Detect which cell encompasses the target text, then output its [x, y] center coordinate. 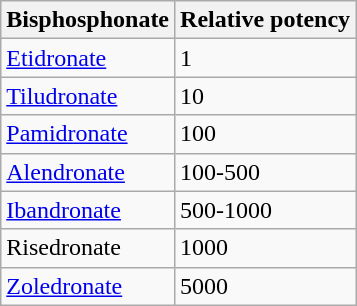
5000 [266, 286]
1000 [266, 248]
Tiludronate [88, 96]
Bisphosphonate [88, 20]
1 [266, 58]
Alendronate [88, 172]
100 [266, 134]
100-500 [266, 172]
Zoledronate [88, 286]
500-1000 [266, 210]
Risedronate [88, 248]
Pamidronate [88, 134]
Etidronate [88, 58]
Relative potency [266, 20]
10 [266, 96]
Ibandronate [88, 210]
